Output the (X, Y) coordinate of the center of the cell containing the given text.  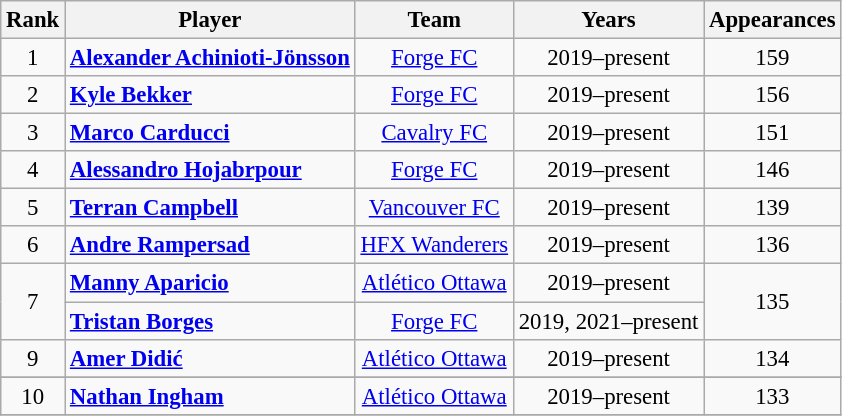
Appearances (772, 20)
2019, 2021–present (608, 321)
Marco Carducci (210, 133)
136 (772, 245)
Alessandro Hojabrpour (210, 170)
Alexander Achinioti-Jönsson (210, 58)
9 (33, 358)
134 (772, 358)
Terran Campbell (210, 208)
Manny Aparicio (210, 283)
139 (772, 208)
2 (33, 95)
Vancouver FC (434, 208)
1 (33, 58)
7 (33, 302)
Kyle Bekker (210, 95)
Andre Rampersad (210, 245)
Player (210, 20)
Years (608, 20)
151 (772, 133)
10 (33, 396)
146 (772, 170)
4 (33, 170)
Amer Didić (210, 358)
133 (772, 396)
6 (33, 245)
159 (772, 58)
Nathan Ingham (210, 396)
135 (772, 302)
156 (772, 95)
Team (434, 20)
3 (33, 133)
HFX Wanderers (434, 245)
5 (33, 208)
Rank (33, 20)
Cavalry FC (434, 133)
Tristan Borges (210, 321)
